For the text-containing cell, return its midpoint in [x, y] coordinate format. 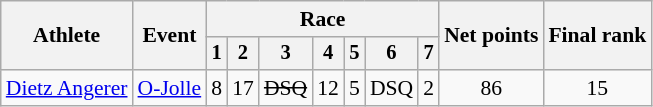
15 [597, 88]
6 [392, 54]
86 [491, 88]
1 [216, 54]
17 [243, 88]
3 [286, 54]
4 [328, 54]
Athlete [67, 36]
12 [328, 88]
8 [216, 88]
Event [170, 36]
O-Jolle [170, 88]
Dietz Angerer [67, 88]
Net points [491, 36]
Race [322, 19]
Final rank [597, 36]
7 [428, 54]
